Provide the (x, y) coordinate of the cell's center where the given text is located.  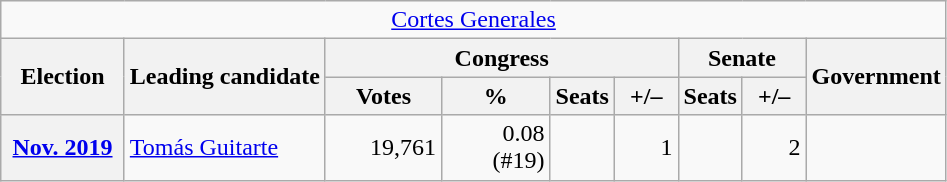
Cortes Generales (474, 20)
2 (774, 148)
Votes (383, 96)
19,761 (383, 148)
Election (63, 77)
Senate (742, 58)
0.08 (#19) (496, 148)
% (496, 96)
Congress (502, 58)
1 (646, 148)
Government (876, 77)
Tomás Guitarte (224, 148)
Leading candidate (224, 77)
Nov. 2019 (63, 148)
